Return the [X, Y] coordinate for the center point of the cell that contains the specified text.  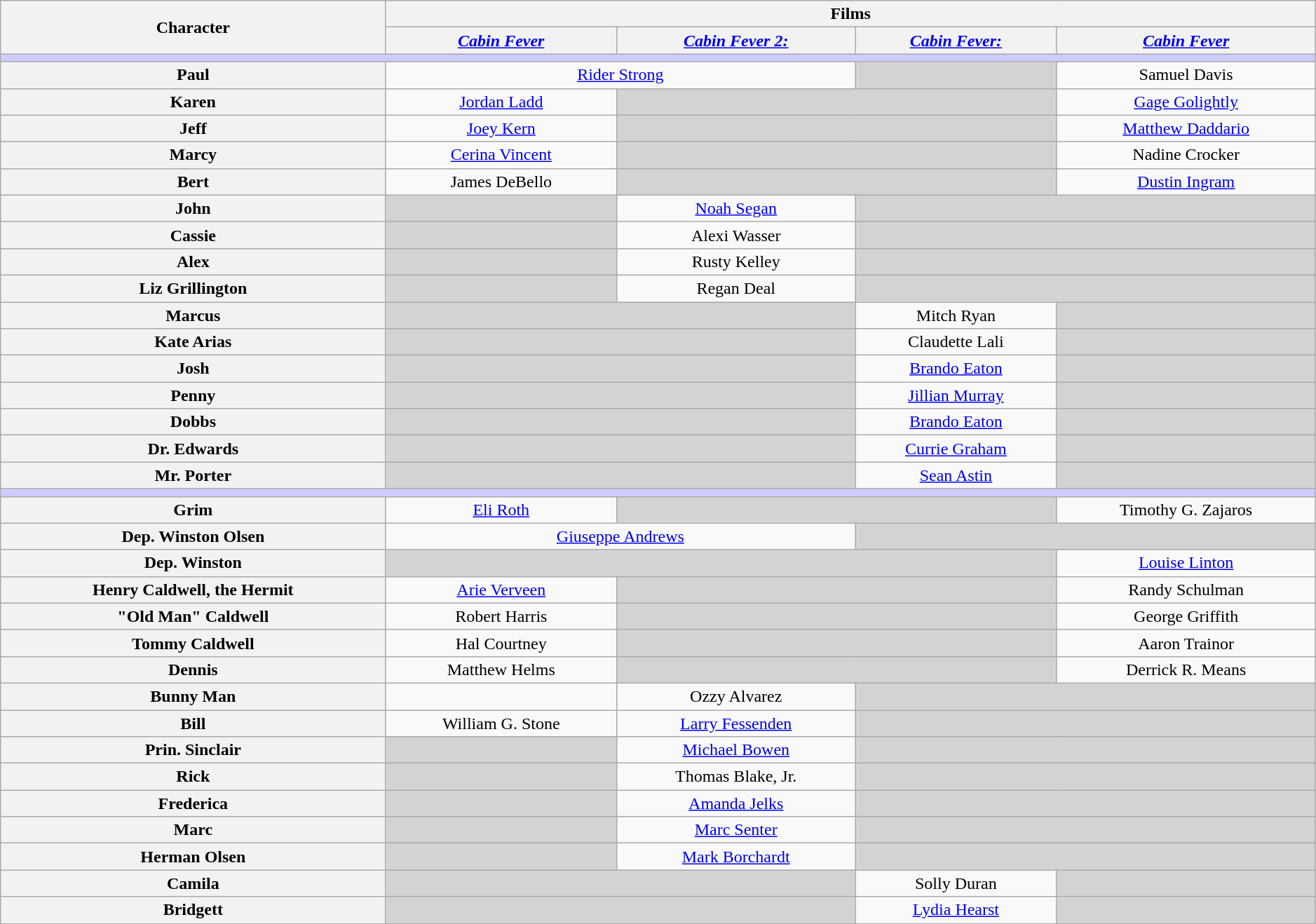
Dep. Winston Olsen [194, 536]
Thomas Blake, Jr. [736, 777]
Timothy G. Zajaros [1186, 510]
Dustin Ingram [1186, 182]
Aaron Trainor [1186, 643]
Liz Grillington [194, 288]
Cabin Fever: [956, 41]
Bert [194, 182]
Marcy [194, 155]
James DeBello [501, 182]
Alex [194, 261]
Tommy Caldwell [194, 643]
Arie Verveen [501, 590]
William G. Stone [501, 723]
Karen [194, 102]
Larry Fessenden [736, 723]
Marcus [194, 315]
Mark Borchardt [736, 857]
Michael Bowen [736, 750]
Paul [194, 75]
Currie Graham [956, 449]
Camila [194, 883]
Derrick R. Means [1186, 670]
Rick [194, 777]
Henry Caldwell, the Hermit [194, 590]
Character [194, 27]
Solly Duran [956, 883]
Giuseppe Andrews [620, 536]
Mitch Ryan [956, 315]
Matthew Helms [501, 670]
Jordan Ladd [501, 102]
Josh [194, 369]
Joey Kern [501, 128]
Jillian Murray [956, 395]
Rusty Kelley [736, 261]
Kate Arias [194, 342]
Marc Senter [736, 830]
Regan Deal [736, 288]
Noah Segan [736, 208]
Randy Schulman [1186, 590]
Bridgett [194, 910]
Gage Golightly [1186, 102]
Mr. Porter [194, 475]
Eli Roth [501, 510]
Alexi Wasser [736, 235]
Cabin Fever 2: [736, 41]
Films [850, 14]
Louise Linton [1186, 563]
Nadine Crocker [1186, 155]
Prin. Sinclair [194, 750]
Rider Strong [620, 75]
Marc [194, 830]
Cerina Vincent [501, 155]
Dobbs [194, 422]
Matthew Daddario [1186, 128]
Sean Astin [956, 475]
Frederica [194, 803]
Samuel Davis [1186, 75]
Claudette Lali [956, 342]
Robert Harris [501, 616]
"Old Man" Caldwell [194, 616]
Penny [194, 395]
Cassie [194, 235]
George Griffith [1186, 616]
Jeff [194, 128]
Herman Olsen [194, 857]
Bunny Man [194, 696]
Hal Courtney [501, 643]
Amanda Jelks [736, 803]
Dep. Winston [194, 563]
Grim [194, 510]
John [194, 208]
Ozzy Alvarez [736, 696]
Bill [194, 723]
Dr. Edwards [194, 449]
Lydia Hearst [956, 910]
Dennis [194, 670]
